Identify which cell holds the provided text, then report its (x, y) central coordinate. 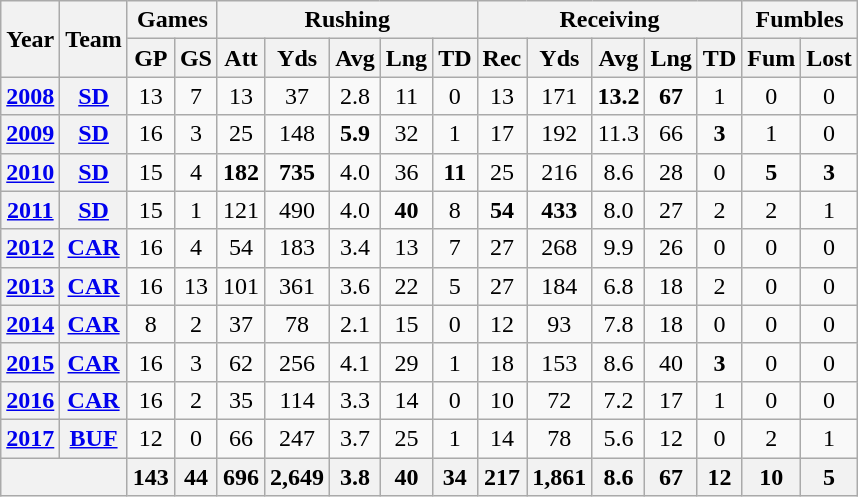
Fumbles (800, 20)
2013 (30, 286)
22 (406, 286)
490 (298, 210)
11.3 (618, 134)
3.6 (356, 286)
4.1 (356, 362)
BUF (94, 438)
256 (298, 362)
7.2 (618, 400)
5.6 (618, 438)
Rec (502, 58)
72 (560, 400)
36 (406, 172)
2,649 (298, 477)
153 (560, 362)
Games (172, 20)
GS (196, 58)
3.8 (356, 477)
247 (298, 438)
114 (298, 400)
32 (406, 134)
143 (150, 477)
171 (560, 96)
44 (196, 477)
2008 (30, 96)
Year (30, 39)
361 (298, 286)
696 (240, 477)
Fum (772, 58)
Lost (829, 58)
62 (240, 362)
Att (240, 58)
217 (502, 477)
3.7 (356, 438)
121 (240, 210)
2010 (30, 172)
183 (298, 248)
2.8 (356, 96)
93 (560, 324)
216 (560, 172)
101 (240, 286)
3.3 (356, 400)
735 (298, 172)
2016 (30, 400)
5.9 (356, 134)
26 (671, 248)
Receiving (610, 20)
28 (671, 172)
Team (94, 39)
29 (406, 362)
3.4 (356, 248)
2011 (30, 210)
9.9 (618, 248)
268 (560, 248)
148 (298, 134)
2015 (30, 362)
2017 (30, 438)
Rushing (347, 20)
1,861 (560, 477)
GP (150, 58)
192 (560, 134)
433 (560, 210)
184 (560, 286)
8.0 (618, 210)
2014 (30, 324)
34 (455, 477)
182 (240, 172)
2.1 (356, 324)
2012 (30, 248)
2009 (30, 134)
6.8 (618, 286)
13.2 (618, 96)
35 (240, 400)
7.8 (618, 324)
